Detect which cell encompasses the target text, then output its (X, Y) center coordinate. 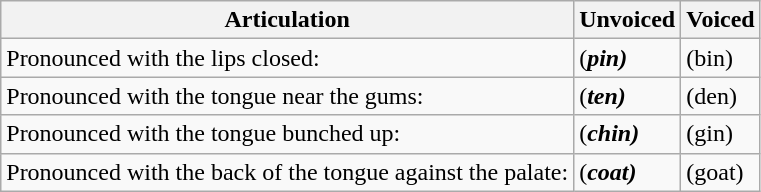
Unvoiced (628, 20)
Pronounced with the tongue bunched up: (288, 134)
(bin) (721, 58)
(ten) (628, 96)
Pronounced with the back of the tongue against the palate: (288, 172)
(pin) (628, 58)
(gin) (721, 134)
(goat) (721, 172)
Pronounced with the tongue near the gums: (288, 96)
(chin) (628, 134)
(coat) (628, 172)
Articulation (288, 20)
Voiced (721, 20)
(den) (721, 96)
Pronounced with the lips closed: (288, 58)
